Capture the cell that displays the provided text and extract its (X, Y) central coordinate. 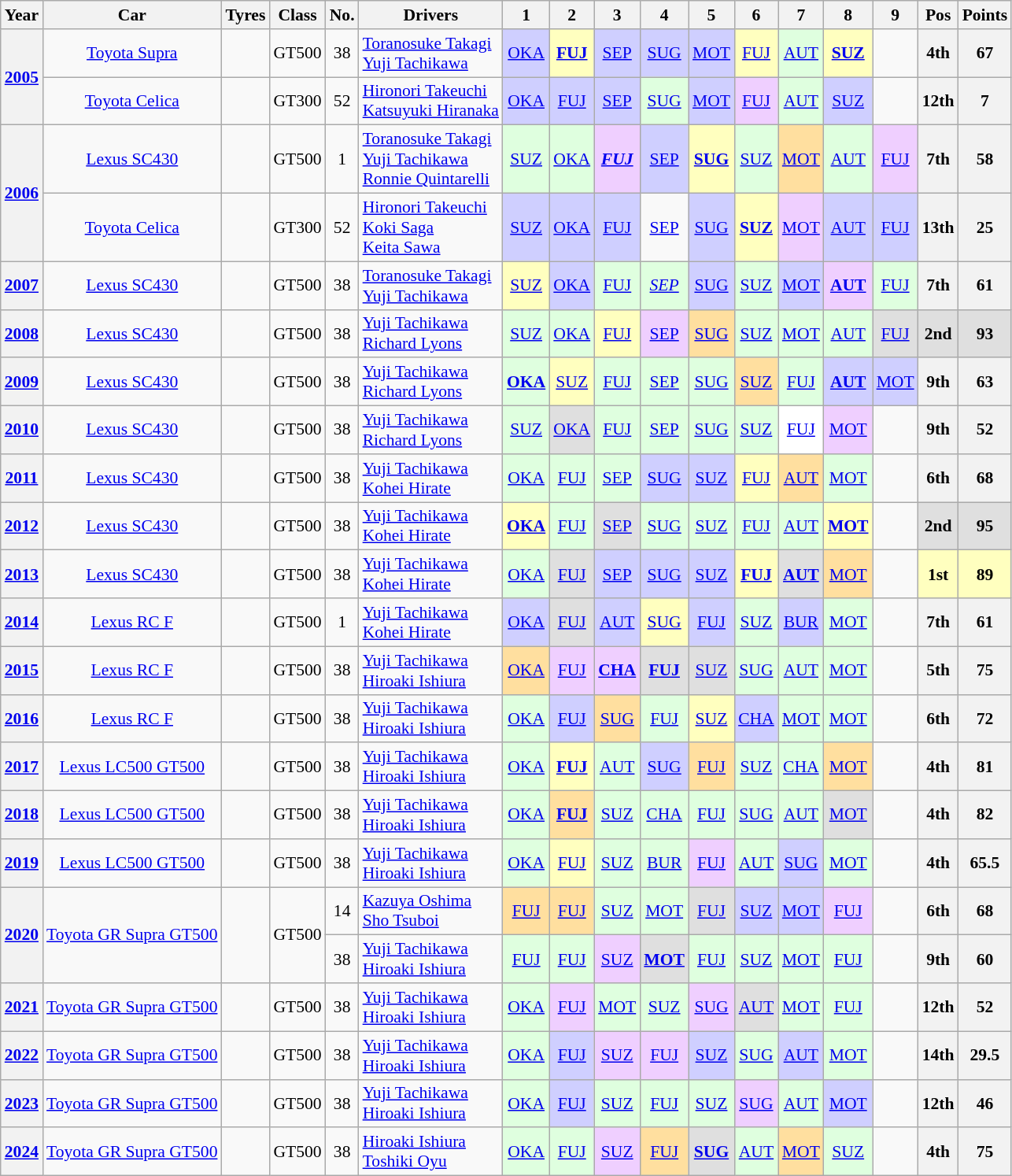
25 (985, 228)
63 (985, 383)
2007 (22, 285)
14th (938, 1055)
5 (711, 15)
2021 (22, 1008)
2008 (22, 334)
2013 (22, 575)
2010 (22, 430)
72 (985, 718)
46 (985, 1104)
8 (848, 15)
13th (938, 228)
29.5 (985, 1055)
Pos (938, 15)
2011 (22, 479)
4 (664, 15)
1st (938, 575)
Hironori Takeuchi Katsuyuki Hiranaka (431, 101)
81 (985, 767)
60 (985, 959)
2014 (22, 622)
Hiroaki Ishiura Toshiki Oyu (431, 1152)
2006 (22, 194)
89 (985, 575)
2024 (22, 1152)
82 (985, 815)
2017 (22, 767)
2019 (22, 863)
9 (896, 15)
2005 (22, 77)
2020 (22, 935)
Car (132, 15)
Hironori Takeuchi Koki Saga Keita Sawa (431, 228)
2012 (22, 526)
6 (756, 15)
2015 (22, 671)
Year (22, 15)
5th (938, 671)
65.5 (985, 863)
Kazuya Oshima Sho Tsuboi (431, 912)
Toyota Supra (132, 54)
67 (985, 54)
Points (985, 15)
58 (985, 159)
3 (617, 15)
95 (985, 526)
2016 (22, 718)
Tyres (246, 15)
2018 (22, 815)
93 (985, 334)
Class (297, 15)
2022 (22, 1055)
14 (342, 912)
2009 (22, 383)
2 (571, 15)
Drivers (431, 15)
No. (342, 15)
2023 (22, 1104)
Toranosuke Takagi Yuji Tachikawa Ronnie Quintarelli (431, 159)
